Provide the (x, y) coordinate of the cell's center where the given text is located.  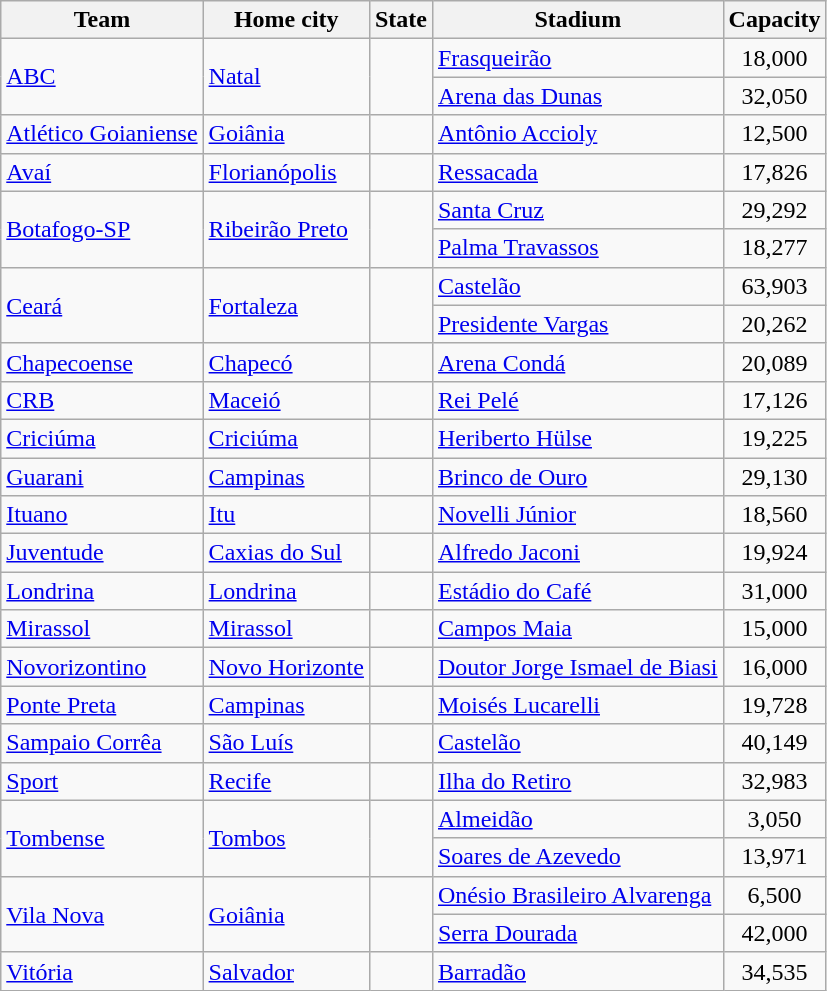
Ilha do Retiro (578, 781)
6,500 (774, 895)
Capacity (774, 20)
12,500 (774, 134)
Vila Nova (102, 914)
Onésio Brasileiro Alvarenga (578, 895)
Chapecó (286, 362)
Soares de Azevedo (578, 857)
19,728 (774, 705)
Avaí (102, 172)
17,826 (774, 172)
Ponte Preta (102, 705)
ABC (102, 77)
19,225 (774, 438)
Almeidão (578, 819)
Chapecoense (102, 362)
Botafogo-SP (102, 229)
CRB (102, 400)
16,000 (774, 667)
Ceará (102, 305)
Tombos (286, 838)
18,277 (774, 248)
18,560 (774, 515)
Frasqueirão (578, 58)
17,126 (774, 400)
40,149 (774, 743)
Guarani (102, 477)
Moisés Lucarelli (578, 705)
Florianópolis (286, 172)
Rei Pelé (578, 400)
Ressacada (578, 172)
Arena Condá (578, 362)
19,924 (774, 553)
São Luís (286, 743)
Tombense (102, 838)
Serra Dourada (578, 933)
15,000 (774, 629)
Campos Maia (578, 629)
31,000 (774, 591)
Ribeirão Preto (286, 229)
Estádio do Café (578, 591)
32,050 (774, 96)
Natal (286, 77)
Doutor Jorge Ismael de Biasi (578, 667)
Novorizontino (102, 667)
Itu (286, 515)
Alfredo Jaconi (578, 553)
Ituano (102, 515)
29,292 (774, 210)
Arena das Dunas (578, 96)
20,262 (774, 324)
Stadium (578, 20)
Heriberto Hülse (578, 438)
Barradão (578, 971)
Brinco de Ouro (578, 477)
29,130 (774, 477)
3,050 (774, 819)
Salvador (286, 971)
Novelli Júnior (578, 515)
13,971 (774, 857)
Antônio Accioly (578, 134)
Fortaleza (286, 305)
Sport (102, 781)
Palma Travassos (578, 248)
Recife (286, 781)
State (400, 20)
Team (102, 20)
63,903 (774, 286)
18,000 (774, 58)
Sampaio Corrêa (102, 743)
Caxias do Sul (286, 553)
Atlético Goianiense (102, 134)
Maceió (286, 400)
Home city (286, 20)
Presidente Vargas (578, 324)
34,535 (774, 971)
Santa Cruz (578, 210)
42,000 (774, 933)
Juventude (102, 553)
Novo Horizonte (286, 667)
20,089 (774, 362)
Vitória (102, 971)
32,983 (774, 781)
